Identify which cell holds the provided text, then report its (x, y) central coordinate. 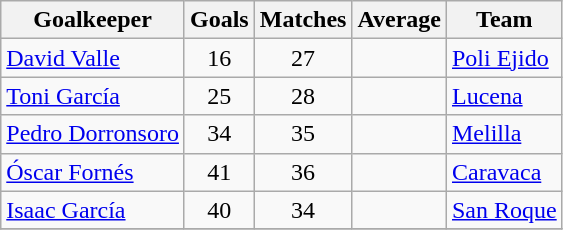
Pedro Dorronsoro (93, 134)
Melilla (504, 134)
David Valle (93, 58)
36 (303, 172)
Team (504, 20)
Poli Ejido (504, 58)
Goalkeeper (93, 20)
16 (219, 58)
25 (219, 96)
Average (400, 20)
Toni García (93, 96)
Óscar Fornés (93, 172)
Caravaca (504, 172)
41 (219, 172)
Lucena (504, 96)
27 (303, 58)
Isaac García (93, 210)
Goals (219, 20)
40 (219, 210)
28 (303, 96)
San Roque (504, 210)
Matches (303, 20)
35 (303, 134)
